Output the [x, y] coordinate of the center of the cell containing the given text.  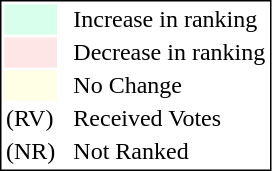
(RV) [30, 119]
Decrease in ranking [170, 53]
No Change [170, 85]
Increase in ranking [170, 19]
(NR) [30, 151]
Not Ranked [170, 151]
Received Votes [170, 119]
